Pinpoint the cell where the given text exists, returning its [x, y] midpoint coordinate. 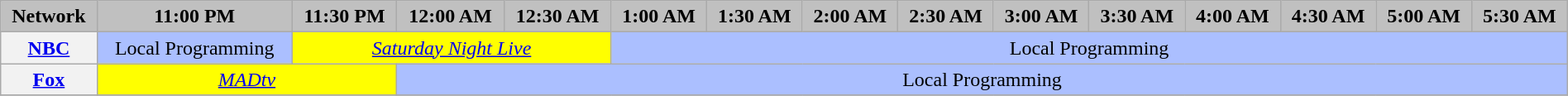
3:30 AM [1137, 17]
2:00 AM [850, 17]
5:30 AM [1519, 17]
11:00 PM [194, 17]
Saturday Night Live [452, 48]
5:00 AM [1424, 17]
1:30 AM [754, 17]
12:00 AM [451, 17]
1:00 AM [659, 17]
NBC [49, 48]
3:00 AM [1041, 17]
MADtv [246, 79]
11:30 PM [344, 17]
Network [49, 17]
4:30 AM [1328, 17]
Fox [49, 79]
4:00 AM [1233, 17]
12:30 AM [557, 17]
2:30 AM [946, 17]
